Detect which cell encompasses the target text, then output its [x, y] center coordinate. 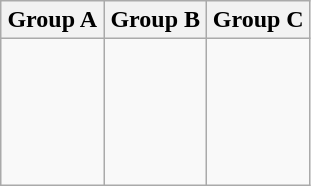
Group A [52, 20]
Group C [258, 20]
Group B [156, 20]
